Locate the cell with the specified text and output its (X, Y) center coordinate. 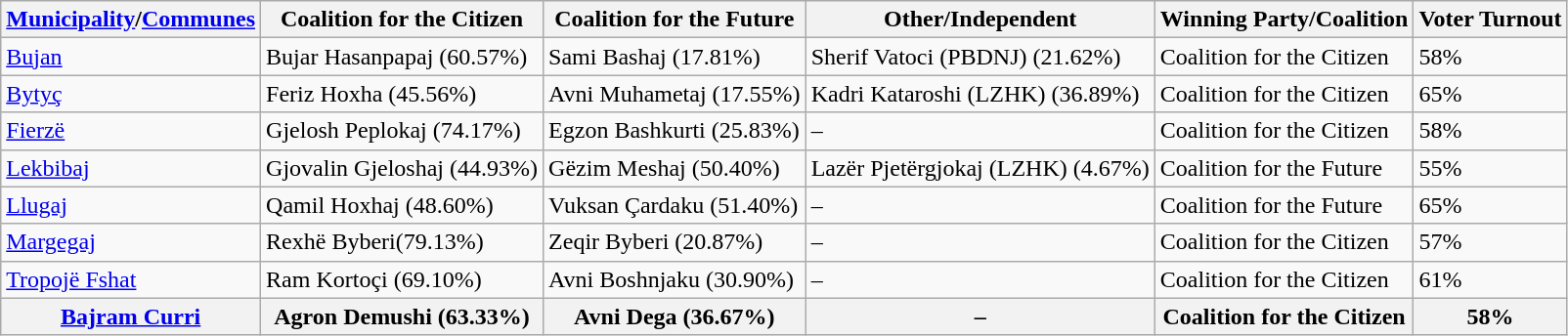
Kadri Kataroshi (LZHK) (36.89%) (980, 94)
Fierzë (131, 131)
Bajram Curri (131, 316)
Feriz Hoxha (45.56%) (403, 94)
Sherif Vatoci (PBDNJ) (21.62%) (980, 57)
Lazër Pjetërgjokaj (LZHK) (4.67%) (980, 168)
Zeqir Byberi (20.87%) (675, 242)
Ram Kortoçi (69.10%) (403, 279)
57% (1490, 242)
Voter Turnout (1490, 20)
Margegaj (131, 242)
Avni Boshnjaku (30.90%) (675, 279)
61% (1490, 279)
Winning Party/Coalition (1285, 20)
Bujar Hasanpapaj (60.57%) (403, 57)
Lekbibaj (131, 168)
Other/Independent (980, 20)
Sami Bashaj (17.81%) (675, 57)
Llugaj (131, 205)
Vuksan Çardaku (51.40%) (675, 205)
Egzon Bashkurti (25.83%) (675, 131)
Tropojë Fshat (131, 279)
Gëzim Meshaj (50.40%) (675, 168)
Bytyç (131, 94)
Bujan (131, 57)
Municipality/Communes (131, 20)
Avni Dega (36.67%) (675, 316)
Gjelosh Peplokaj (74.17%) (403, 131)
Gjovalin Gjeloshaj (44.93%) (403, 168)
Agron Demushi (63.33%) (403, 316)
55% (1490, 168)
Qamil Hoxhaj (48.60%) (403, 205)
Avni Muhametaj (17.55%) (675, 94)
Rexhë Byberi(79.13%) (403, 242)
